Determine the (X, Y) coordinate at the center of the cell enclosing the given text.  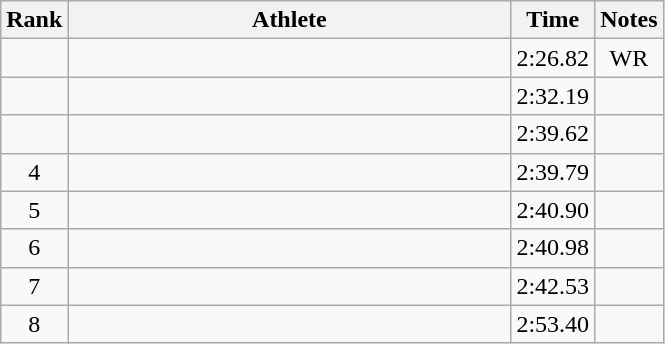
2:39.62 (553, 134)
2:53.40 (553, 324)
6 (34, 248)
2:40.98 (553, 248)
4 (34, 172)
Time (553, 20)
2:42.53 (553, 286)
2:26.82 (553, 58)
8 (34, 324)
5 (34, 210)
Athlete (290, 20)
2:32.19 (553, 96)
Notes (629, 20)
7 (34, 286)
2:39.79 (553, 172)
WR (629, 58)
Rank (34, 20)
2:40.90 (553, 210)
